Search for the cell housing the specified text and yield its [X, Y] center coordinate. 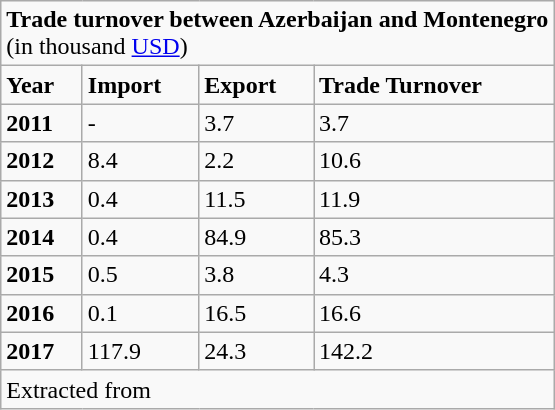
Import [140, 85]
8.4 [140, 161]
Extracted from [278, 389]
117.9 [140, 351]
Trade Turnover [434, 85]
11.5 [256, 199]
2.2 [256, 161]
3.8 [256, 275]
- [140, 123]
84.9 [256, 237]
16.6 [434, 313]
Year [42, 85]
142.2 [434, 351]
10.6 [434, 161]
85.3 [434, 237]
0.1 [140, 313]
Export [256, 85]
2011 [42, 123]
11.9 [434, 199]
24.3 [256, 351]
16.5 [256, 313]
2017 [42, 351]
2016 [42, 313]
2012 [42, 161]
0.5 [140, 275]
2014 [42, 237]
Trade turnover between Azerbaijan and Montenegro(in thousand USD) [278, 34]
2013 [42, 199]
4.3 [434, 275]
2015 [42, 275]
